From the cell containing the given text, extract its center point as [x, y] coordinate. 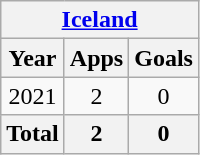
Iceland [100, 20]
Goals [164, 58]
2021 [33, 96]
Year [33, 58]
Total [33, 134]
Apps [96, 58]
